Return the [x, y] coordinate for the center point of the cell that contains the specified text.  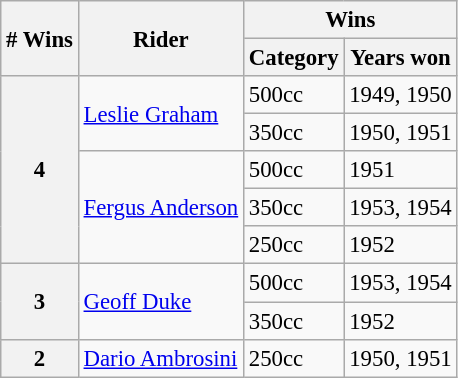
Leslie Graham [160, 114]
# Wins [40, 38]
1949, 1950 [400, 95]
4 [40, 170]
Wins [350, 20]
3 [40, 302]
Years won [400, 58]
1951 [400, 170]
Fergus Anderson [160, 208]
Category [293, 58]
2 [40, 358]
Rider [160, 38]
Dario Ambrosini [160, 358]
Geoff Duke [160, 302]
